Search for the cell housing the specified text and yield its [X, Y] center coordinate. 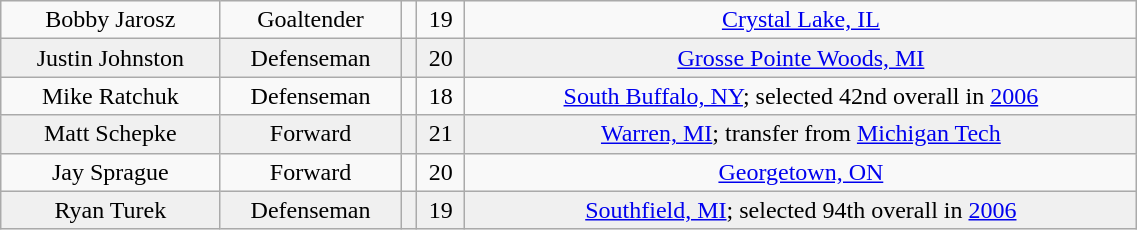
Georgetown, ON [801, 172]
Ryan Turek [110, 210]
21 [440, 134]
Warren, MI; transfer from Michigan Tech [801, 134]
Southfield, MI; selected 94th overall in 2006 [801, 210]
Justin Johnston [110, 58]
Bobby Jarosz [110, 20]
18 [440, 96]
Jay Sprague [110, 172]
Grosse Pointe Woods, MI [801, 58]
Crystal Lake, IL [801, 20]
Matt Schepke [110, 134]
South Buffalo, NY; selected 42nd overall in 2006 [801, 96]
Mike Ratchuk [110, 96]
Goaltender [310, 20]
